Search for the cell housing the specified text and yield its [x, y] center coordinate. 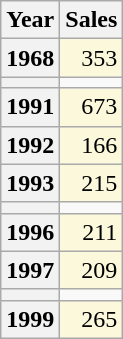
673 [92, 107]
1992 [30, 145]
Sales [92, 20]
1997 [30, 270]
1991 [30, 107]
1993 [30, 183]
215 [92, 183]
353 [92, 58]
209 [92, 270]
Year [30, 20]
1968 [30, 58]
211 [92, 232]
1996 [30, 232]
166 [92, 145]
1999 [30, 319]
265 [92, 319]
